Extract the [X, Y] coordinate from the center of the cell holding the provided text.  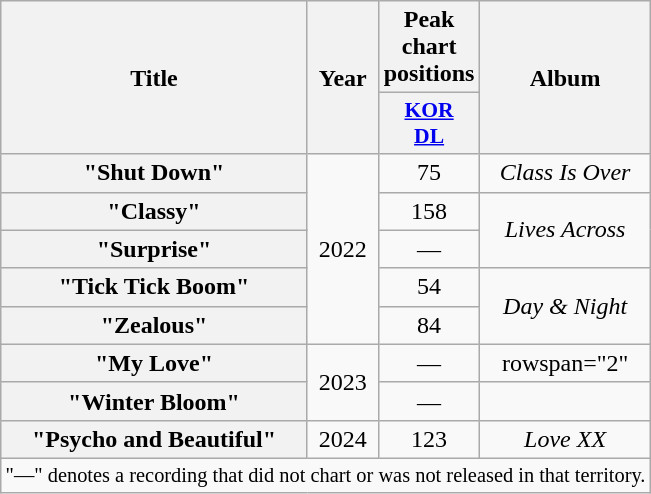
"Zealous" [154, 325]
2022 [342, 249]
84 [429, 325]
Album [565, 78]
54 [429, 287]
"—" denotes a recording that did not chart or was not released in that territory. [326, 475]
KORDL [429, 124]
75 [429, 173]
Day & Night [565, 306]
Lives Across [565, 230]
Love XX [565, 439]
123 [429, 439]
"Surprise" [154, 249]
158 [429, 211]
"My Love" [154, 363]
"Classy" [154, 211]
Class Is Over [565, 173]
rowspan="2" [565, 363]
"Shut Down" [154, 173]
"Psycho and Beautiful" [154, 439]
Year [342, 78]
2023 [342, 382]
2024 [342, 439]
Peak chart positions [429, 47]
Title [154, 78]
"Winter Bloom" [154, 401]
"Tick Tick Boom" [154, 287]
